Return (x, y) of the center of cell containing provided text 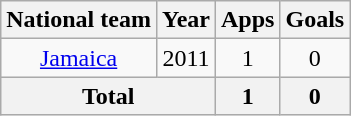
Year (186, 20)
Total (108, 96)
Apps (248, 20)
Goals (315, 20)
Jamaica (79, 58)
2011 (186, 58)
National team (79, 20)
